Provide the [x, y] coordinate of the cell's center where the given text is located.  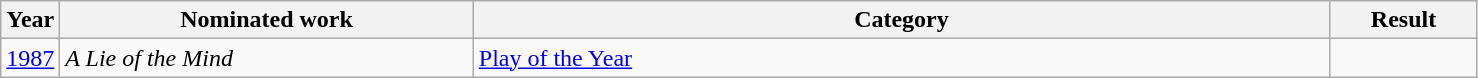
Year [30, 20]
1987 [30, 58]
Result [1404, 20]
Nominated work [266, 20]
Play of the Year [901, 58]
A Lie of the Mind [266, 58]
Category [901, 20]
